Scan for the cell matching the given text and deliver its (X, Y) coordinate at center. 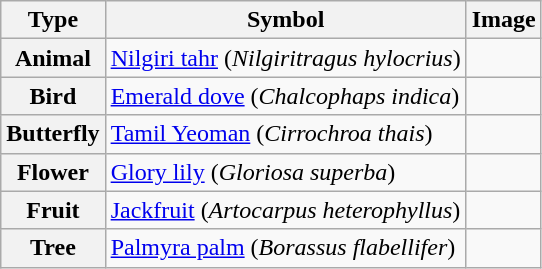
Bird (53, 96)
Tree (53, 248)
Type (53, 20)
Flower (53, 172)
Image (504, 20)
Palmyra palm (Borassus flabellifer) (286, 248)
Tamil Yeoman (Cirrochroa thais) (286, 134)
Butterfly (53, 134)
Symbol (286, 20)
Nilgiri tahr (Nilgiritragus hylocrius) (286, 58)
Animal (53, 58)
Fruit (53, 210)
Glory lily (Gloriosa superba) (286, 172)
Jackfruit (Artocarpus heterophyllus) (286, 210)
Emerald dove (Chalcophaps indica) (286, 96)
